Search for the cell housing the specified text and yield its (X, Y) center coordinate. 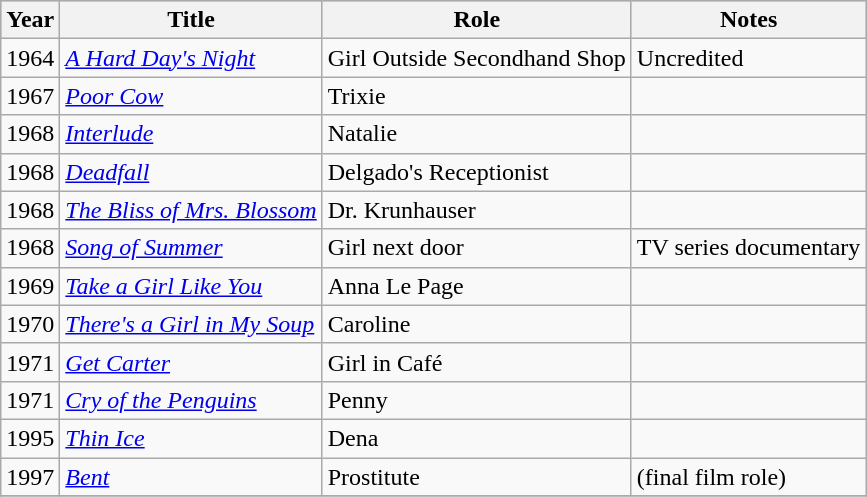
Prostitute (476, 477)
(final film role) (748, 477)
Dena (476, 438)
Year (30, 20)
Song of Summer (191, 248)
Caroline (476, 324)
1997 (30, 477)
1995 (30, 438)
Uncredited (748, 58)
1964 (30, 58)
Trixie (476, 96)
Get Carter (191, 362)
Deadfall (191, 172)
TV series documentary (748, 248)
A Hard Day's Night (191, 58)
Dr. Krunhauser (476, 210)
Interlude (191, 134)
Girl next door (476, 248)
Take a Girl Like You (191, 286)
Natalie (476, 134)
Girl Outside Secondhand Shop (476, 58)
The Bliss of Mrs. Blossom (191, 210)
Delgado's Receptionist (476, 172)
1969 (30, 286)
Role (476, 20)
Anna Le Page (476, 286)
Girl in Café (476, 362)
Notes (748, 20)
Title (191, 20)
Cry of the Penguins (191, 400)
Penny (476, 400)
Thin Ice (191, 438)
Bent (191, 477)
Poor Cow (191, 96)
1967 (30, 96)
There's a Girl in My Soup (191, 324)
1970 (30, 324)
